Scan for the cell matching the given text and deliver its [X, Y] coordinate at center. 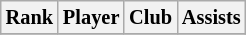
Assists [212, 17]
Player [91, 17]
Rank [30, 17]
Club [150, 17]
